Output the [x, y] coordinate of the center of the cell containing the given text.  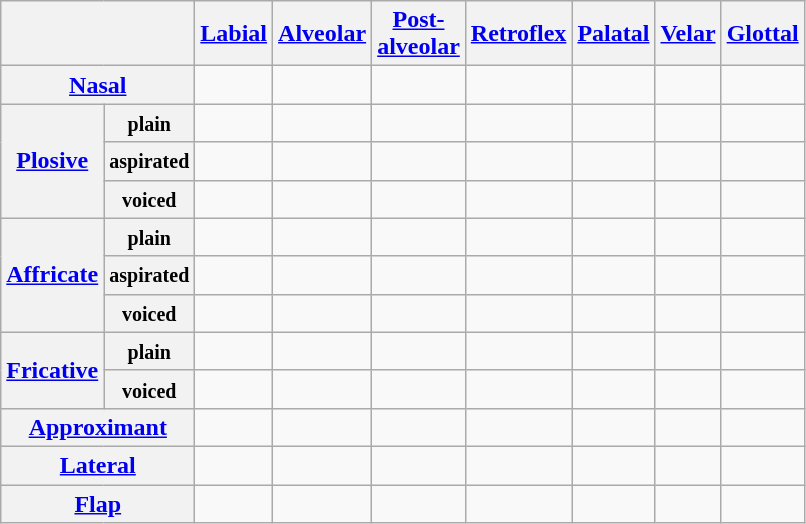
Glottal [762, 34]
Affricate [52, 275]
Flap [98, 503]
Plosive [52, 161]
Velar [688, 34]
Lateral [98, 465]
Alveolar [322, 34]
Palatal [614, 34]
Labial [234, 34]
Post-alveolar [419, 34]
Fricative [52, 370]
Approximant [98, 427]
Nasal [98, 85]
Retroflex [518, 34]
